Return (x, y) of the center of cell containing provided text 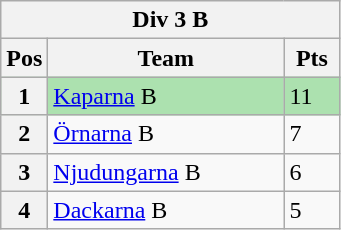
Kaparna B (166, 96)
3 (24, 172)
Pos (24, 58)
Njudungarna B (166, 172)
11 (312, 96)
Pts (312, 58)
1 (24, 96)
4 (24, 210)
6 (312, 172)
Örnarna B (166, 134)
Team (166, 58)
Div 3 B (170, 20)
Dackarna B (166, 210)
7 (312, 134)
2 (24, 134)
5 (312, 210)
